For the text-containing cell, return its midpoint in [X, Y] coordinate format. 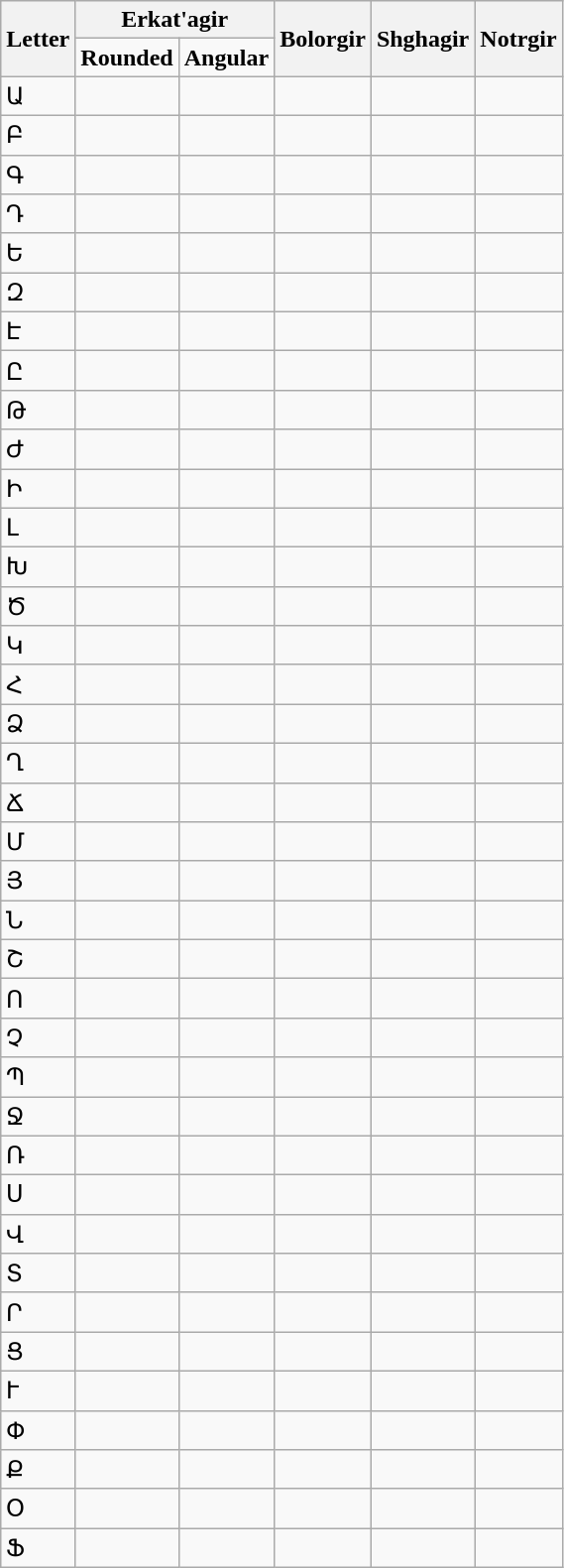
Է [38, 331]
Ֆ [38, 1548]
Տ [38, 1273]
Ռ [38, 1155]
Rounded [127, 58]
Մ [38, 842]
Ծ [38, 606]
Հ [38, 684]
Ի [38, 488]
Թ [38, 410]
Օ [38, 1508]
Շ [38, 959]
Կ [38, 646]
Ւ [38, 1390]
Erkat'agir [174, 20]
Notrgir [518, 39]
Bolorgir [323, 39]
Ճ [38, 802]
Ն [38, 920]
Ս [38, 1195]
Angular [226, 58]
Letter [38, 39]
Դ [38, 214]
Գ [38, 175]
Պ [38, 1077]
Ր [38, 1312]
Վ [38, 1234]
Ե [38, 253]
Բ [38, 135]
Ո [38, 999]
Զ [38, 293]
Խ [38, 567]
Ա [38, 96]
Չ [38, 1037]
Փ [38, 1430]
Shghagir [422, 39]
Ձ [38, 724]
Ց [38, 1352]
Ղ [38, 763]
Ը [38, 371]
Լ [38, 528]
Ժ [38, 449]
Յ [38, 881]
Ք [38, 1470]
Ջ [38, 1117]
